Extract the [X, Y] coordinate from the center of the cell holding the provided text.  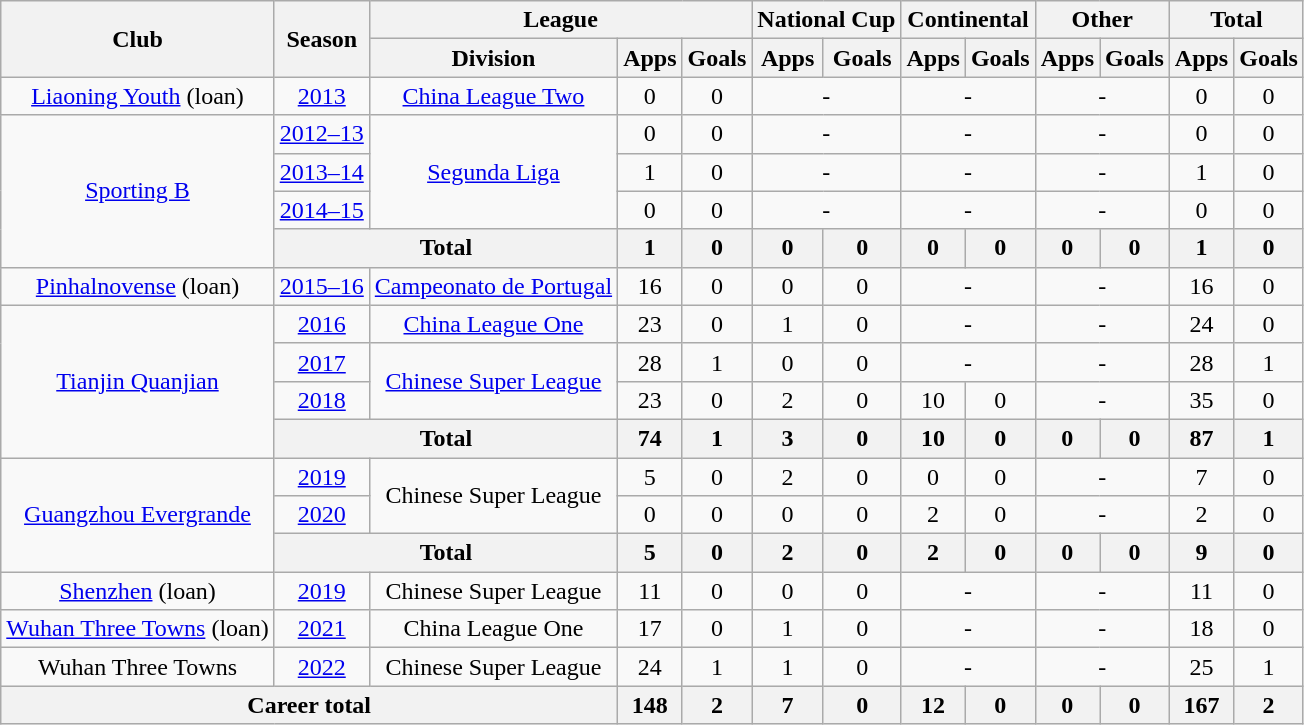
Shenzhen (loan) [138, 591]
167 [1201, 705]
Wuhan Three Towns [138, 667]
2013 [322, 96]
Division [493, 58]
25 [1201, 667]
2017 [322, 362]
2013–14 [322, 172]
2015–16 [322, 286]
League [560, 20]
74 [650, 438]
18 [1201, 629]
2021 [322, 629]
2016 [322, 324]
2020 [322, 515]
2012–13 [322, 134]
Season [322, 39]
Continental [968, 20]
2022 [322, 667]
Career total [310, 705]
Campeonato de Portugal [493, 286]
148 [650, 705]
Other [1102, 20]
Pinhalnovense (loan) [138, 286]
12 [933, 705]
China League Two [493, 96]
Liaoning Youth (loan) [138, 96]
2014–15 [322, 210]
2018 [322, 400]
Tianjin Quanjian [138, 381]
35 [1201, 400]
17 [650, 629]
9 [1201, 553]
Sporting B [138, 191]
Segunda Liga [493, 172]
Club [138, 39]
3 [788, 438]
National Cup [826, 20]
Guangzhou Evergrande [138, 515]
Wuhan Three Towns (loan) [138, 629]
87 [1201, 438]
